Output the (X, Y) coordinate of the center of the cell containing the given text.  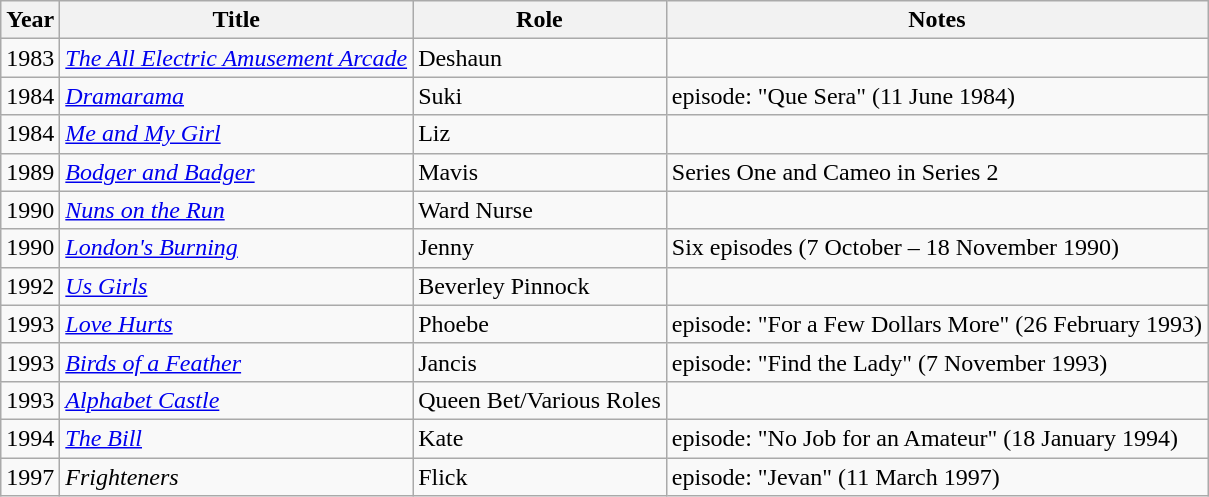
1994 (30, 438)
Year (30, 20)
The All Electric Amusement Arcade (236, 58)
Jancis (540, 362)
Beverley Pinnock (540, 286)
Us Girls (236, 286)
episode: "Find the Lady" (7 November 1993) (936, 362)
Six episodes (7 October – 18 November 1990) (936, 248)
Bodger and Badger (236, 172)
Ward Nurse (540, 210)
Love Hurts (236, 324)
Jenny (540, 248)
Mavis (540, 172)
Queen Bet/Various Roles (540, 400)
The Bill (236, 438)
Suki (540, 96)
episode: "No Job for an Amateur" (18 January 1994) (936, 438)
London's Burning (236, 248)
Notes (936, 20)
Series One and Cameo in Series 2 (936, 172)
episode: "Jevan" (11 March 1997) (936, 477)
1997 (30, 477)
Kate (540, 438)
Phoebe (540, 324)
1992 (30, 286)
Deshaun (540, 58)
Dramarama (236, 96)
Me and My Girl (236, 134)
Flick (540, 477)
Alphabet Castle (236, 400)
Title (236, 20)
Role (540, 20)
Liz (540, 134)
1983 (30, 58)
Frighteners (236, 477)
1989 (30, 172)
episode: "Que Sera" (11 June 1984) (936, 96)
Nuns on the Run (236, 210)
Birds of a Feather (236, 362)
episode: "For a Few Dollars More" (26 February 1993) (936, 324)
